Capture the cell that displays the provided text and extract its [X, Y] central coordinate. 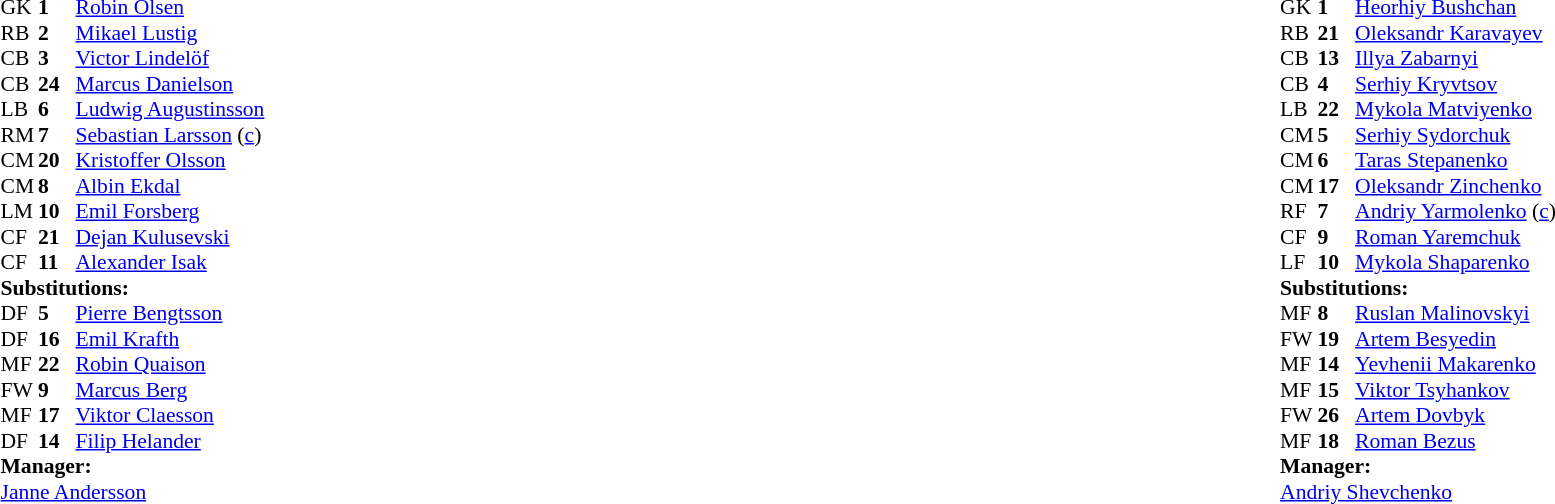
2 [57, 33]
Emil Krafth [170, 339]
Viktor Claesson [170, 415]
Alexander Isak [170, 263]
18 [1337, 441]
LM [19, 211]
Ludwig Augustinsson [170, 109]
Dejan Kulusevski [170, 237]
Substitutions: [132, 288]
Manager: [132, 467]
11 [57, 263]
Pierre Bengtsson [170, 313]
26 [1337, 415]
13 [1337, 59]
Mikael Lustig [170, 33]
19 [1337, 339]
16 [57, 339]
Marcus Danielson [170, 84]
Sebastian Larsson (c) [170, 135]
Emil Forsberg [170, 211]
3 [57, 59]
Victor Lindelöf [170, 59]
Kristoffer Olsson [170, 161]
RM [19, 135]
15 [1337, 390]
20 [57, 161]
24 [57, 84]
Marcus Berg [170, 390]
RF [1299, 211]
4 [1337, 84]
Filip Helander [170, 441]
Albin Ekdal [170, 186]
LF [1299, 263]
Robin Quaison [170, 365]
